For the text-containing cell, return its midpoint in (x, y) coordinate format. 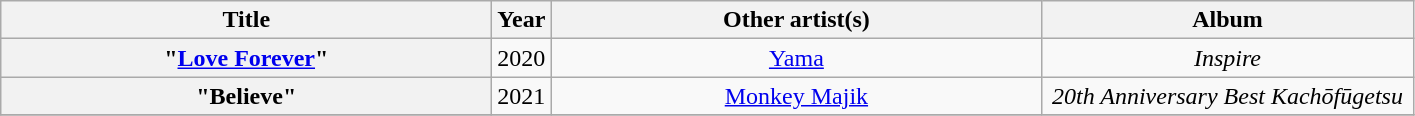
Monkey Majik (796, 96)
Other artist(s) (796, 20)
"Love Forever" (246, 58)
2021 (522, 96)
Album (1228, 20)
Yama (796, 58)
2020 (522, 58)
"Believe" (246, 96)
Inspire (1228, 58)
Year (522, 20)
Title (246, 20)
20th Anniversary Best Kachōfūgetsu (1228, 96)
